Search for the cell housing the specified text and yield its [x, y] center coordinate. 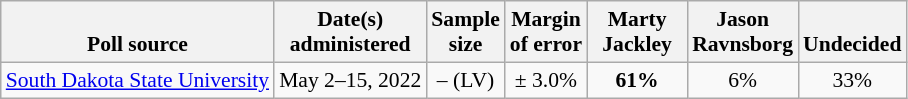
Date(s)administered [350, 32]
± 3.0% [546, 80]
South Dakota State University [138, 80]
May 2–15, 2022 [350, 80]
6% [742, 80]
Marginof error [546, 32]
61% [637, 80]
33% [852, 80]
Undecided [852, 32]
MartyJackley [637, 32]
– (LV) [465, 80]
Poll source [138, 32]
JasonRavnsborg [742, 32]
Samplesize [465, 32]
